Return the (X, Y) coordinate for the center point of the cell that contains the specified text.  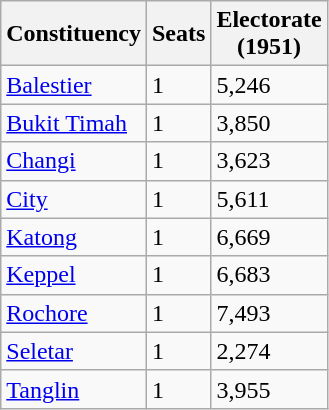
3,955 (269, 389)
Changi (74, 161)
5,246 (269, 85)
3,850 (269, 123)
6,669 (269, 237)
Seats (178, 34)
Seletar (74, 351)
Katong (74, 237)
6,683 (269, 275)
Tanglin (74, 389)
Keppel (74, 275)
Electorate(1951) (269, 34)
3,623 (269, 161)
Rochore (74, 313)
Balestier (74, 85)
City (74, 199)
Constituency (74, 34)
7,493 (269, 313)
2,274 (269, 351)
Bukit Timah (74, 123)
5,611 (269, 199)
